Extract the (x, y) coordinate from the center of the cell holding the provided text.  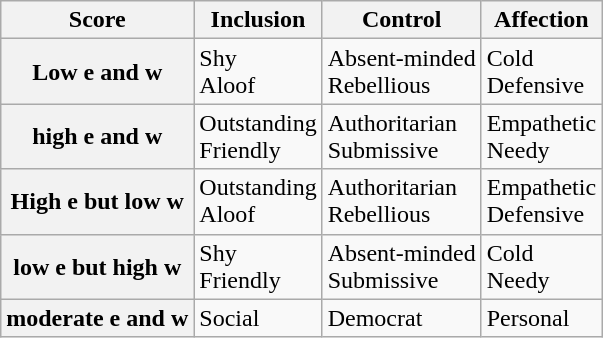
Control (402, 20)
Democrat (402, 318)
ShyAloof (258, 72)
high e and w (98, 136)
ColdNeedy (541, 266)
Affection (541, 20)
Low e and w (98, 72)
EmpatheticDefensive (541, 202)
High e but low w (98, 202)
EmpatheticNeedy (541, 136)
moderate e and w (98, 318)
AuthoritarianRebellious (402, 202)
ShyFriendly (258, 266)
AuthoritarianSubmissive (402, 136)
Personal (541, 318)
ColdDefensive (541, 72)
Inclusion (258, 20)
OutstandingAloof (258, 202)
low e but high w (98, 266)
Absent-mindedSubmissive (402, 266)
Score (98, 20)
OutstandingFriendly (258, 136)
Social (258, 318)
Absent-mindedRebellious (402, 72)
